Provide the (X, Y) coordinate of the cell's center where the given text is located.  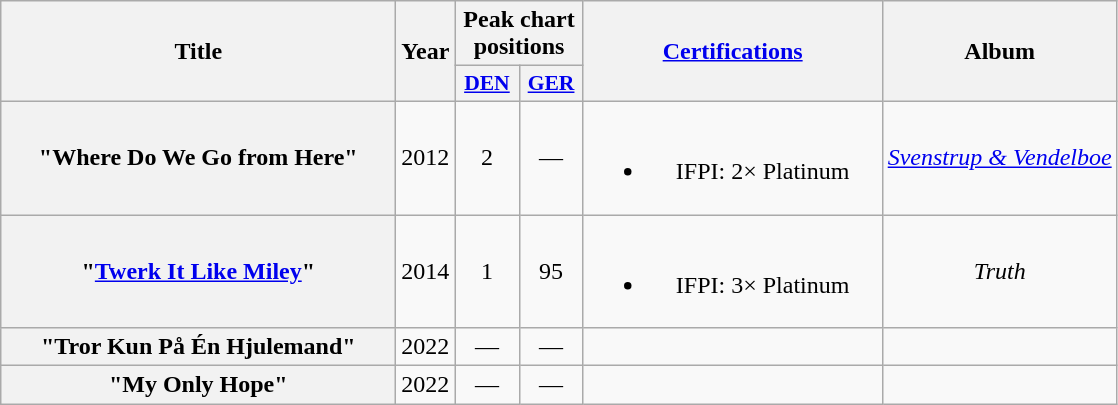
Certifications (732, 52)
Title (198, 52)
DEN (487, 84)
"Where Do We Go from Here" (198, 158)
IFPI: 3× Platinum (732, 270)
Truth (1000, 270)
2014 (426, 270)
2 (487, 158)
1 (487, 270)
"Tror Kun På Én Hjulemand" (198, 347)
GER (551, 84)
IFPI: 2× Platinum (732, 158)
2012 (426, 158)
Svenstrup & Vendelboe (1000, 158)
Year (426, 52)
"My Only Hope" (198, 385)
"Twerk It Like Miley" (198, 270)
Peak chart positions (519, 34)
95 (551, 270)
Album (1000, 52)
